Scan for the cell matching the given text and deliver its [X, Y] coordinate at center. 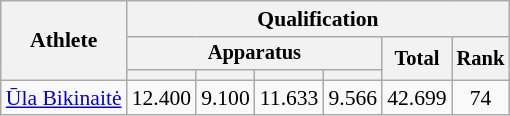
Total [416, 58]
74 [481, 98]
11.633 [290, 98]
Qualification [318, 19]
42.699 [416, 98]
9.100 [226, 98]
Apparatus [255, 54]
Athlete [64, 40]
12.400 [162, 98]
Rank [481, 58]
Ūla Bikinaitė [64, 98]
9.566 [352, 98]
